Determine the (X, Y) coordinate at the center of the cell enclosing the given text.  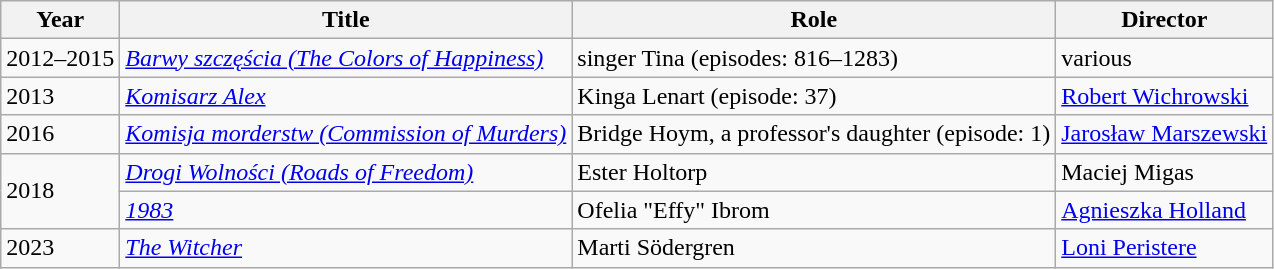
Marti Södergren (814, 248)
Ofelia "Effy" Ibrom (814, 210)
2012–2015 (60, 58)
Maciej Migas (1164, 172)
Ester Holtorp (814, 172)
various (1164, 58)
Agnieszka Holland (1164, 210)
Kinga Lenart (episode: 37) (814, 96)
Role (814, 20)
Jarosław Marszewski (1164, 134)
Title (346, 20)
Drogi Wolności (Roads of Freedom) (346, 172)
1983 (346, 210)
Komisja morderstw (Commission of Murders) (346, 134)
2018 (60, 191)
2023 (60, 248)
Director (1164, 20)
The Witcher (346, 248)
singer Tina (episodes: 816–1283) (814, 58)
Loni Peristere (1164, 248)
2013 (60, 96)
Year (60, 20)
Komisarz Alex (346, 96)
Bridge Hoym, a professor's daughter (episode: 1) (814, 134)
2016 (60, 134)
Barwy szczęścia (The Colors of Happiness) (346, 58)
Robert Wichrowski (1164, 96)
